Capture the cell that displays the provided text and extract its (x, y) central coordinate. 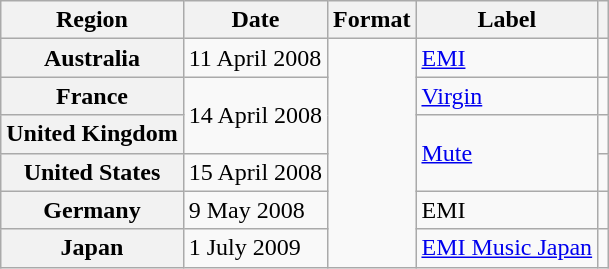
EMI Music Japan (507, 248)
Region (92, 20)
Virgin (507, 96)
Format (372, 20)
9 May 2008 (255, 210)
Australia (92, 58)
Japan (92, 248)
11 April 2008 (255, 58)
14 April 2008 (255, 115)
Date (255, 20)
1 July 2009 (255, 248)
15 April 2008 (255, 172)
United States (92, 172)
United Kingdom (92, 134)
Mute (507, 153)
Germany (92, 210)
Label (507, 20)
France (92, 96)
